Identify which cell holds the provided text, then report its [X, Y] central coordinate. 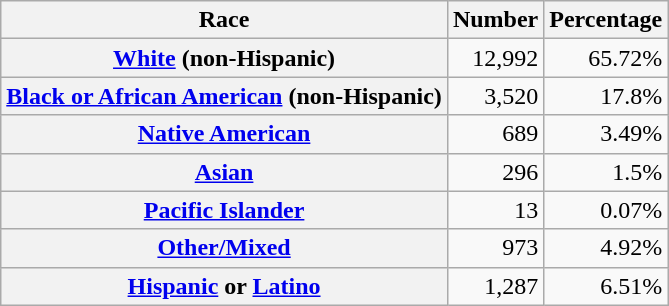
Percentage [606, 20]
Number [495, 20]
Asian [224, 172]
3.49% [606, 134]
Hispanic or Latino [224, 286]
Pacific Islander [224, 210]
13 [495, 210]
0.07% [606, 210]
973 [495, 248]
296 [495, 172]
12,992 [495, 58]
17.8% [606, 96]
6.51% [606, 286]
Other/Mixed [224, 248]
3,520 [495, 96]
65.72% [606, 58]
4.92% [606, 248]
1.5% [606, 172]
Race [224, 20]
White (non-Hispanic) [224, 58]
Native American [224, 134]
Black or African American (non-Hispanic) [224, 96]
689 [495, 134]
1,287 [495, 286]
